Pinpoint the cell where the given text exists, returning its (X, Y) midpoint coordinate. 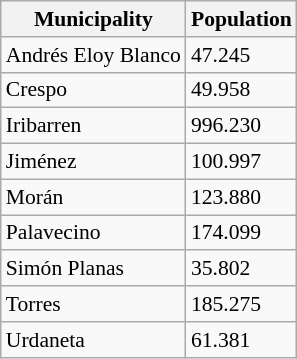
Torres (94, 304)
Morán (94, 197)
Crespo (94, 90)
174.099 (242, 233)
Jiménez (94, 162)
996.230 (242, 126)
47.245 (242, 55)
123.880 (242, 197)
185.275 (242, 304)
Municipality (94, 19)
Simón Planas (94, 269)
Iribarren (94, 126)
49.958 (242, 90)
Urdaneta (94, 340)
Population (242, 19)
Palavecino (94, 233)
61.381 (242, 340)
100.997 (242, 162)
35.802 (242, 269)
Andrés Eloy Blanco (94, 55)
